From the cell containing the given text, extract its center point as (x, y) coordinate. 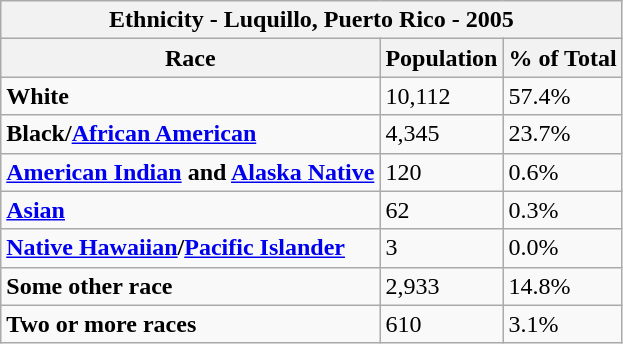
3 (442, 248)
Black/African American (190, 134)
0.0% (562, 248)
10,112 (442, 96)
610 (442, 324)
62 (442, 210)
White (190, 96)
American Indian and Alaska Native (190, 172)
3.1% (562, 324)
0.3% (562, 210)
Population (442, 58)
0.6% (562, 172)
14.8% (562, 286)
Native Hawaiian/Pacific Islander (190, 248)
Ethnicity - Luquillo, Puerto Rico - 2005 (312, 20)
120 (442, 172)
Race (190, 58)
57.4% (562, 96)
Some other race (190, 286)
Two or more races (190, 324)
4,345 (442, 134)
2,933 (442, 286)
Asian (190, 210)
23.7% (562, 134)
% of Total (562, 58)
